Determine the (x, y) coordinate at the center of the cell enclosing the given text.  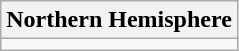
Northern Hemisphere (120, 20)
